From the cell containing the given text, extract its center point as [X, Y] coordinate. 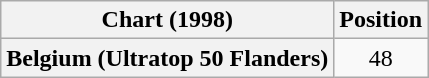
Position [381, 20]
Belgium (Ultratop 50 Flanders) [168, 58]
48 [381, 58]
Chart (1998) [168, 20]
